Identify which cell holds the provided text, then report its [x, y] central coordinate. 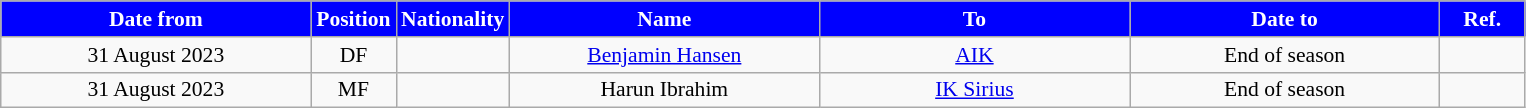
Nationality [452, 19]
Name [664, 19]
AIK [974, 55]
IK Sirius [974, 90]
Date to [1285, 19]
DF [354, 55]
Harun Ibrahim [664, 90]
MF [354, 90]
Ref. [1482, 19]
Benjamin Hansen [664, 55]
Position [354, 19]
To [974, 19]
Date from [156, 19]
